For the text-containing cell, return its midpoint in (X, Y) coordinate format. 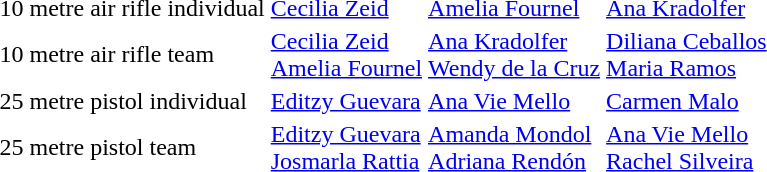
Cecilia Zeid Amelia Fournel (346, 54)
Ana Vie Mello (514, 101)
Editzy Guevara (346, 101)
Ana Kradolfer Wendy de la Cruz (514, 54)
